Return the (x, y) coordinate for the center point of the cell that contains the specified text.  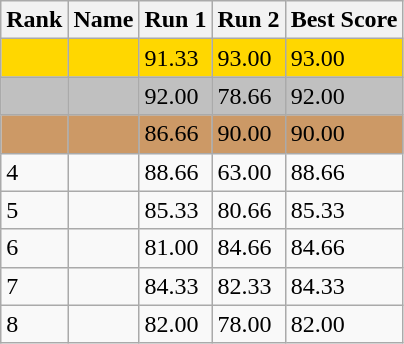
78.00 (248, 324)
Run 1 (176, 20)
Run 2 (248, 20)
78.66 (248, 96)
5 (34, 210)
63.00 (248, 172)
Name (104, 20)
80.66 (248, 210)
4 (34, 172)
82.33 (248, 286)
Rank (34, 20)
91.33 (176, 58)
6 (34, 248)
86.66 (176, 134)
Best Score (344, 20)
8 (34, 324)
7 (34, 286)
81.00 (176, 248)
